From the cell containing the given text, extract its center point as (X, Y) coordinate. 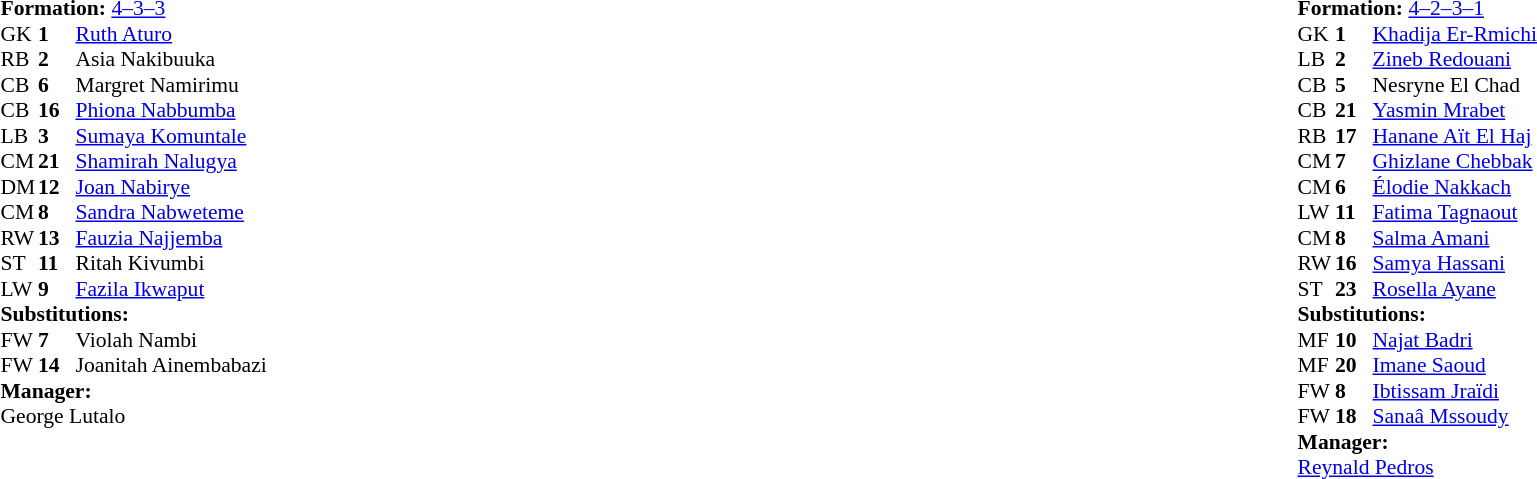
Sandra Nabweteme (172, 213)
Margret Namirimu (172, 85)
Sumaya Komuntale (172, 136)
Élodie Nakkach (1455, 187)
18 (1354, 417)
Joanitah Ainembabazi (172, 365)
Ritah Kivumbi (172, 263)
Nesryne El Chad (1455, 85)
George Lutalo (133, 417)
Hanane Aït El Haj (1455, 136)
17 (1354, 136)
12 (57, 187)
Fatima Tagnaout (1455, 213)
Khadija Er-Rmichi (1455, 34)
Rosella Ayane (1455, 289)
Samya Hassani (1455, 263)
5 (1354, 85)
Fazila Ikwaput (172, 289)
DM (19, 187)
Yasmin Mrabet (1455, 111)
Ghizlane Chebbak (1455, 161)
Shamirah Nalugya (172, 161)
14 (57, 365)
23 (1354, 289)
Zineb Redouani (1455, 59)
Violah Nambi (172, 340)
Phiona Nabbumba (172, 111)
Fauzia Najjemba (172, 238)
3 (57, 136)
Imane Saoud (1455, 365)
Joan Nabirye (172, 187)
Salma Amani (1455, 238)
20 (1354, 365)
13 (57, 238)
Asia Nakibuuka (172, 59)
10 (1354, 340)
Ibtissam Jraïdi (1455, 391)
Ruth Aturo (172, 34)
Sanaâ Mssoudy (1455, 417)
Najat Badri (1455, 340)
9 (57, 289)
